Search for the cell housing the specified text and yield its [x, y] center coordinate. 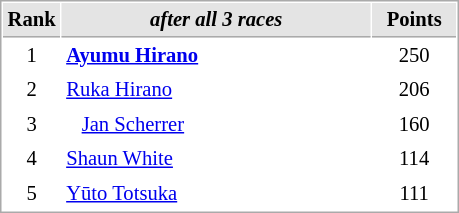
2 [32, 90]
114 [414, 158]
5 [32, 194]
Yūto Totsuka [216, 194]
Points [414, 20]
Rank [32, 20]
3 [32, 124]
250 [414, 56]
4 [32, 158]
111 [414, 194]
Jan Scherrer [216, 124]
Ayumu Hirano [216, 56]
206 [414, 90]
160 [414, 124]
1 [32, 56]
Ruka Hirano [216, 90]
Shaun White [216, 158]
after all 3 races [216, 20]
